Return the (X, Y) coordinate for the center point of the cell that contains the specified text.  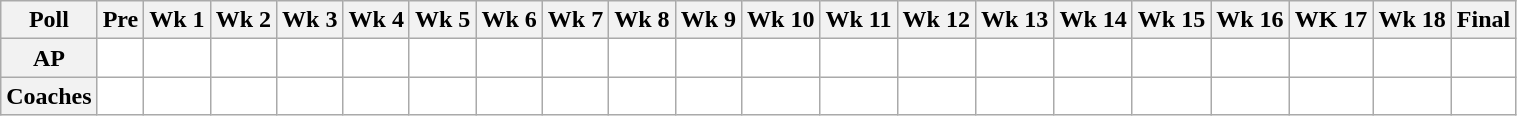
Poll (49, 20)
Coaches (49, 96)
Final (1483, 20)
Wk 14 (1093, 20)
Wk 1 (177, 20)
Wk 8 (642, 20)
Wk 13 (1014, 20)
Wk 5 (442, 20)
Wk 11 (858, 20)
Wk 4 (376, 20)
Wk 2 (243, 20)
Pre (120, 20)
Wk 10 (781, 20)
Wk 16 (1250, 20)
Wk 12 (936, 20)
Wk 15 (1171, 20)
Wk 18 (1412, 20)
Wk 3 (310, 20)
Wk 9 (708, 20)
Wk 7 (575, 20)
Wk 6 (509, 20)
AP (49, 58)
WK 17 (1331, 20)
